Output the [x, y] coordinate of the center of the cell containing the given text.  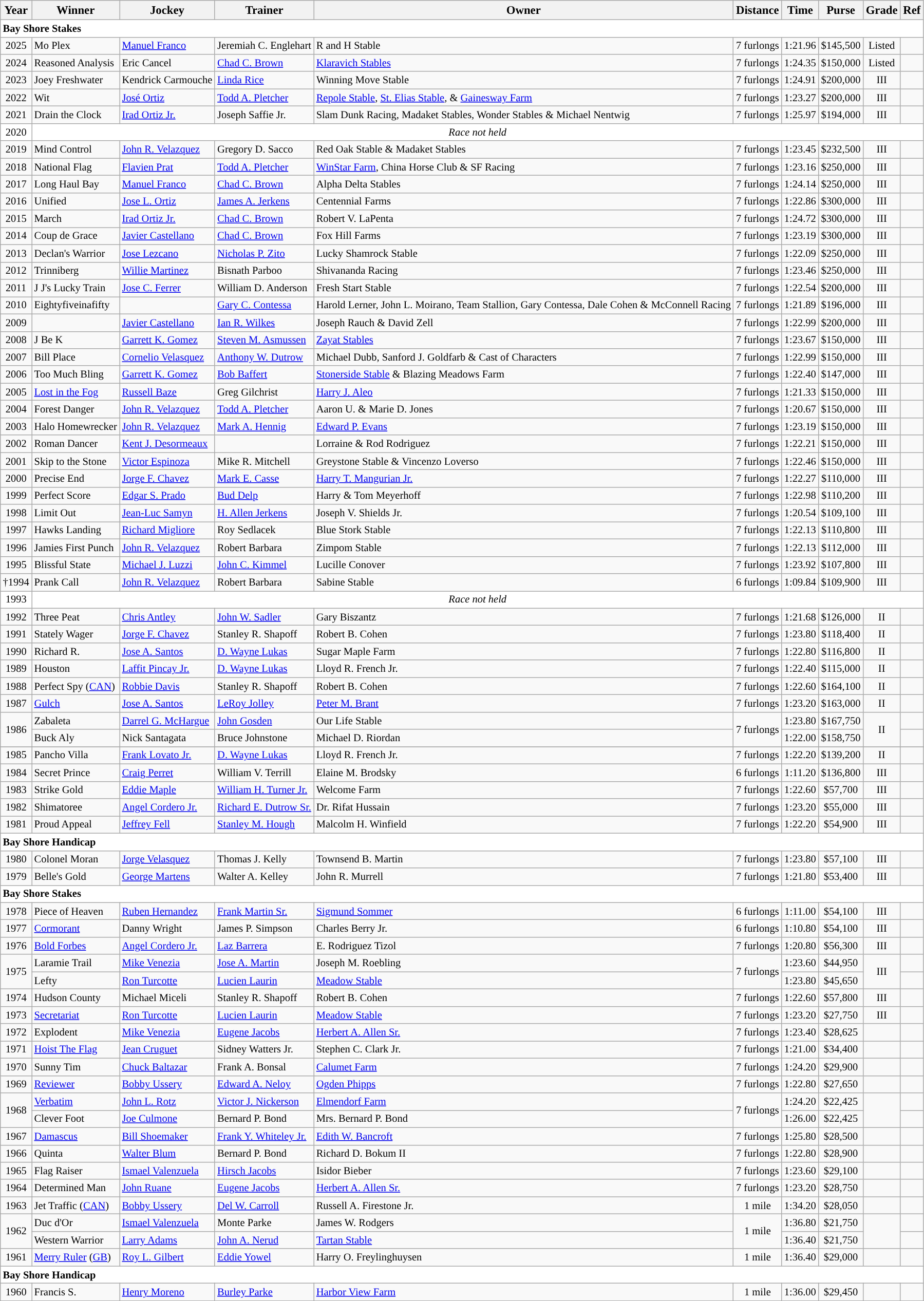
Ogden Phipps [524, 1084]
Too Much Bling [76, 375]
Time [800, 10]
Precise End [76, 479]
1:22.09 [800, 254]
Joseph Saffie Jr. [264, 115]
Ref [912, 10]
1:23.67 [800, 340]
J Be K [76, 340]
2004 [16, 409]
1:20.80 [800, 946]
1:26.00 [800, 1119]
Sabine Stable [524, 582]
2000 [16, 479]
Stately Wager [76, 634]
1:22.54 [800, 288]
Malcolm H. Winfield [524, 825]
1974 [16, 998]
Eddie Maple [167, 790]
Fresh Start Stable [524, 288]
$196,000 [841, 306]
Nicholas P. Zito [264, 254]
$57,100 [841, 859]
Lucille Conover [524, 565]
1:22.21 [800, 444]
Chuck Baltazar [167, 1067]
Townsend B. Martin [524, 859]
$29,000 [841, 1257]
Craig Perret [167, 773]
1:21.80 [800, 877]
1:20.54 [800, 513]
Elaine M. Brodsky [524, 773]
Declan's Warrior [76, 254]
John C. Kimmel [264, 565]
1983 [16, 790]
Blissful State [76, 565]
Russell A. Firestone Jr. [524, 1205]
$110,200 [841, 496]
Danny Wright [167, 929]
$109,900 [841, 582]
Jet Traffic (CAN) [76, 1205]
$28,050 [841, 1205]
Cornelio Velasquez [167, 357]
Drain the Clock [76, 115]
Jose L. Ortiz [167, 202]
$27,750 [841, 1015]
1985 [16, 756]
$56,300 [841, 946]
1:22.86 [800, 202]
Houston [76, 669]
1993 [16, 600]
Three Peat [76, 617]
H. Allen Jerkens [264, 513]
Kendrick Carmouche [167, 81]
Roy Sedlacek [264, 531]
Francis S. [76, 1292]
1963 [16, 1205]
2015 [16, 219]
Hudson County [76, 998]
Calumet Farm [524, 1067]
Gary Biszantz [524, 617]
Red Oak Stable & Madaket Stables [524, 149]
Bold Forbes [76, 946]
Elmendorf Farm [524, 1102]
$118,400 [841, 634]
Greystone Stable & Vincenzo Loverso [524, 461]
Skip to the Stone [76, 461]
1:34.20 [800, 1205]
2008 [16, 340]
John W. Sadler [264, 617]
1:24.91 [800, 81]
Monte Parke [264, 1223]
1:23.92 [800, 565]
Bruce Johnstone [264, 738]
Proud Appeal [76, 825]
Bill Shoemaker [167, 1137]
Trinniberg [76, 271]
Linda Rice [264, 81]
John L. Rotz [167, 1102]
Explodent [76, 1032]
1964 [16, 1189]
Jose A. Martin [264, 963]
J J's Lucky Train [76, 288]
Centennial Farms [524, 202]
Richard D. Bokum II [524, 1154]
$57,800 [841, 998]
1:23.16 [800, 167]
Bill Place [76, 357]
Edward P. Evans [524, 427]
$44,950 [841, 963]
$55,000 [841, 807]
1960 [16, 1292]
Kent J. Desormeaux [167, 444]
Michael Dubb, Sanford J. Goldfarb & Cast of Characters [524, 357]
Prank Call [76, 582]
Charles Berry Jr. [524, 929]
Michael J. Luzzi [167, 565]
Peter M. Brant [524, 704]
John R. Murrell [524, 877]
Trainer [264, 10]
Edgar S. Prado [167, 496]
Year [16, 10]
Slam Dunk Racing, Madaket Stables, Wonder Stables & Michael Nentwig [524, 115]
Flag Raiser [76, 1171]
$139,200 [841, 756]
Strike Gold [76, 790]
Steven M. Asmussen [264, 340]
Jeffrey Fell [167, 825]
$232,500 [841, 149]
2001 [16, 461]
Mo Plex [76, 46]
$164,100 [841, 686]
Harold Lerner, John L. Moirano, Team Stallion, Gary Contessa, Dale Cohen & McConnell Racing [524, 306]
2024 [16, 63]
1996 [16, 548]
1989 [16, 669]
$194,000 [841, 115]
1979 [16, 877]
Piece of Heaven [76, 911]
2022 [16, 98]
Richard Migliore [167, 531]
2003 [16, 427]
1999 [16, 496]
Jeremiah C. Englehart [264, 46]
1990 [16, 652]
Frank A. Bonsal [264, 1067]
Jorge Velasquez [167, 859]
1:25.97 [800, 115]
2009 [16, 323]
2007 [16, 357]
1970 [16, 1067]
1962 [16, 1232]
Merry Ruler (GB) [76, 1257]
Unified [76, 202]
1:10.80 [800, 929]
Victor J. Nickerson [264, 1102]
2020 [16, 133]
$57,700 [841, 790]
Frank Lovato Jr. [167, 756]
Jockey [167, 10]
1965 [16, 1171]
2013 [16, 254]
Grade [881, 10]
Mind Control [76, 149]
1:24.14 [800, 184]
2005 [16, 392]
$158,750 [841, 738]
Laramie Trail [76, 963]
Joseph M. Roebling [524, 963]
$115,000 [841, 669]
2014 [16, 236]
John Gosden [264, 721]
1:22.00 [800, 738]
2011 [16, 288]
Joseph V. Shields Jr. [524, 513]
E. Rodriguez Tizol [524, 946]
Sidney Watters Jr. [264, 1050]
Tartan Stable [524, 1240]
Victor Espinoza [167, 461]
Henry Moreno [167, 1292]
Joseph Rauch & David Zell [524, 323]
Mark A. Hennig [264, 427]
Thomas J. Kelly [264, 859]
Joey Freshwater [76, 81]
Roy L. Gilbert [167, 1257]
Zayat Stables [524, 340]
Sunny Tim [76, 1067]
Dr. Rifat Hussain [524, 807]
$29,100 [841, 1171]
Winning Move Stable [524, 81]
William D. Anderson [264, 288]
1:11.20 [800, 773]
1976 [16, 946]
Eric Cancel [167, 63]
Secretariat [76, 1015]
Stanley M. Hough [264, 825]
Harry J. Aleo [524, 392]
Western Warrior [76, 1240]
John A. Nerud [264, 1240]
Colonel Moran [76, 859]
Perfect Score [76, 496]
Bob Baffert [264, 375]
$28,900 [841, 1154]
Mrs. Bernard P. Bond [524, 1119]
Greg Gilchrist [264, 392]
Jose Lezcano [167, 254]
Nick Santagata [167, 738]
1967 [16, 1137]
Shivananda Racing [524, 271]
Reviewer [76, 1084]
$45,650 [841, 981]
Blue Stork Stable [524, 531]
$116,800 [841, 652]
Jamies First Punch [76, 548]
2010 [16, 306]
$145,500 [841, 46]
1977 [16, 929]
WinStar Farm, China Horse Club & SF Racing [524, 167]
Darrel G. McHargue [167, 721]
1:21.68 [800, 617]
$54,900 [841, 825]
James P. Simpson [264, 929]
Joe Culmone [167, 1119]
1961 [16, 1257]
Wit [76, 98]
Hirsch Jacobs [264, 1171]
Michael Miceli [167, 998]
Damascus [76, 1137]
Richard E. Dutrow Sr. [264, 807]
Mike R. Mitchell [264, 461]
Alpha Delta Stables [524, 184]
$28,625 [841, 1032]
1:25.80 [800, 1137]
Edward A. Neloy [264, 1084]
Halo Homewrecker [76, 427]
1971 [16, 1050]
Sigmund Sommer [524, 911]
Welcome Farm [524, 790]
1995 [16, 565]
Distance [758, 10]
Stonerside Stable & Blazing Meadows Farm [524, 375]
1969 [16, 1084]
Edith W. Bancroft [524, 1137]
National Flag [76, 167]
$110,800 [841, 531]
1988 [16, 686]
1984 [16, 773]
Cormorant [76, 929]
José Ortiz [167, 98]
$163,000 [841, 704]
2021 [16, 115]
Chris Antley [167, 617]
1:23.46 [800, 271]
Sugar Maple Farm [524, 652]
Richard R. [76, 652]
1:21.00 [800, 1050]
Laz Barrera [264, 946]
$147,000 [841, 375]
2002 [16, 444]
1968 [16, 1110]
Lorraine & Rod Rodriguez [524, 444]
Pancho Villa [76, 756]
Owner [524, 10]
William V. Terrill [264, 773]
Lucky Shamrock Stable [524, 254]
1992 [16, 617]
Jose C. Ferrer [167, 288]
Zabaleta [76, 721]
1986 [16, 729]
Duc d'Or [76, 1223]
Harry T. Mangurian Jr. [524, 479]
Verbatim [76, 1102]
2019 [16, 149]
Lost in the Fog [76, 392]
2018 [16, 167]
Ruben Hernandez [167, 911]
1972 [16, 1032]
Isidor Bieber [524, 1171]
Burley Parke [264, 1292]
Forest Danger [76, 409]
Long Haul Bay [76, 184]
1987 [16, 704]
$53,400 [841, 877]
1981 [16, 825]
Zimpom Stable [524, 548]
Hoist The Flag [76, 1050]
2016 [16, 202]
$28,500 [841, 1137]
Frank Y. Whiteley Jr. [264, 1137]
1:22.27 [800, 479]
Jean-Luc Samyn [167, 513]
Flavien Prat [167, 167]
2006 [16, 375]
John Ruane [167, 1189]
$112,000 [841, 548]
Harry O. Freylinghuysen [524, 1257]
Gary C. Contessa [264, 306]
Jean Cruguet [167, 1050]
Fox Hill Farms [524, 236]
$28,750 [841, 1189]
1:24.35 [800, 63]
Determined Man [76, 1189]
1:21.96 [800, 46]
Michael D. Riordan [524, 738]
Reasoned Analysis [76, 63]
$126,000 [841, 617]
1:11.00 [800, 911]
2023 [16, 81]
$27,650 [841, 1084]
Aaron U. & Marie D. Jones [524, 409]
1:21.33 [800, 392]
Secret Prince [76, 773]
Laffit Pincay Jr. [167, 669]
Purse [841, 10]
$110,000 [841, 479]
R and H Stable [524, 46]
1997 [16, 531]
Frank Martin Sr. [264, 911]
Winner [76, 10]
Roman Dancer [76, 444]
2017 [16, 184]
$107,800 [841, 565]
Willie Martinez [167, 271]
Gregory D. Sacco [264, 149]
1:21.89 [800, 306]
$167,750 [841, 721]
Eddie Yowel [264, 1257]
1:36.00 [800, 1292]
Gulch [76, 704]
$29,900 [841, 1067]
Perfect Spy (CAN) [76, 686]
Stephen C. Clark Jr. [524, 1050]
LeRoy Jolley [264, 704]
1:22.46 [800, 461]
2025 [16, 46]
Clever Foot [76, 1119]
1:23.40 [800, 1032]
Harry & Tom Meyerhoff [524, 496]
Shimatoree [76, 807]
William H. Turner Jr. [264, 790]
Lefty [76, 981]
George Martens [167, 877]
Anthony W. Dutrow [264, 357]
Robbie Davis [167, 686]
Walter A. Kelley [264, 877]
Mark E. Casse [264, 479]
$109,100 [841, 513]
†1994 [16, 582]
Walter Blum [167, 1154]
Larry Adams [167, 1240]
Eightyfiveinafifty [76, 306]
1:23.45 [800, 149]
March [76, 219]
1973 [16, 1015]
1:23.27 [800, 98]
Russell Baze [167, 392]
Coup de Grace [76, 236]
2012 [16, 271]
1:36.80 [800, 1223]
1966 [16, 1154]
Quinta [76, 1154]
Belle's Gold [76, 877]
James A. Jerkens [264, 202]
Robert V. LaPenta [524, 219]
Buck Aly [76, 738]
Del W. Carroll [264, 1205]
$29,450 [841, 1292]
1998 [16, 513]
1:24.72 [800, 219]
1975 [16, 972]
Harbor View Farm [524, 1292]
Bisnath Parboo [264, 271]
1:09.84 [800, 582]
1:20.67 [800, 409]
Klaravich Stables [524, 63]
Our Life Stable [524, 721]
Repole Stable, St. Elias Stable, & Gainesway Farm [524, 98]
1982 [16, 807]
1991 [16, 634]
1980 [16, 859]
Hawks Landing [76, 531]
1:22.98 [800, 496]
1978 [16, 911]
Bud Delp [264, 496]
James W. Rodgers [524, 1223]
$34,400 [841, 1050]
Limit Out [76, 513]
Ian R. Wilkes [264, 323]
$136,800 [841, 773]
